Return [X, Y] of the center of cell containing provided text 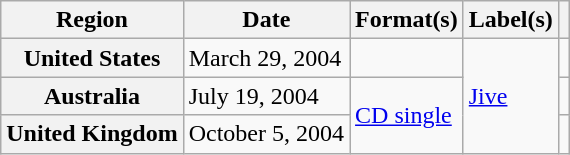
Format(s) [407, 20]
Label(s) [510, 20]
Region [92, 20]
CD single [407, 115]
United Kingdom [92, 134]
United States [92, 58]
Date [266, 20]
July 19, 2004 [266, 96]
March 29, 2004 [266, 58]
Jive [510, 96]
October 5, 2004 [266, 134]
Australia [92, 96]
